Identify which cell holds the provided text, then report its (X, Y) central coordinate. 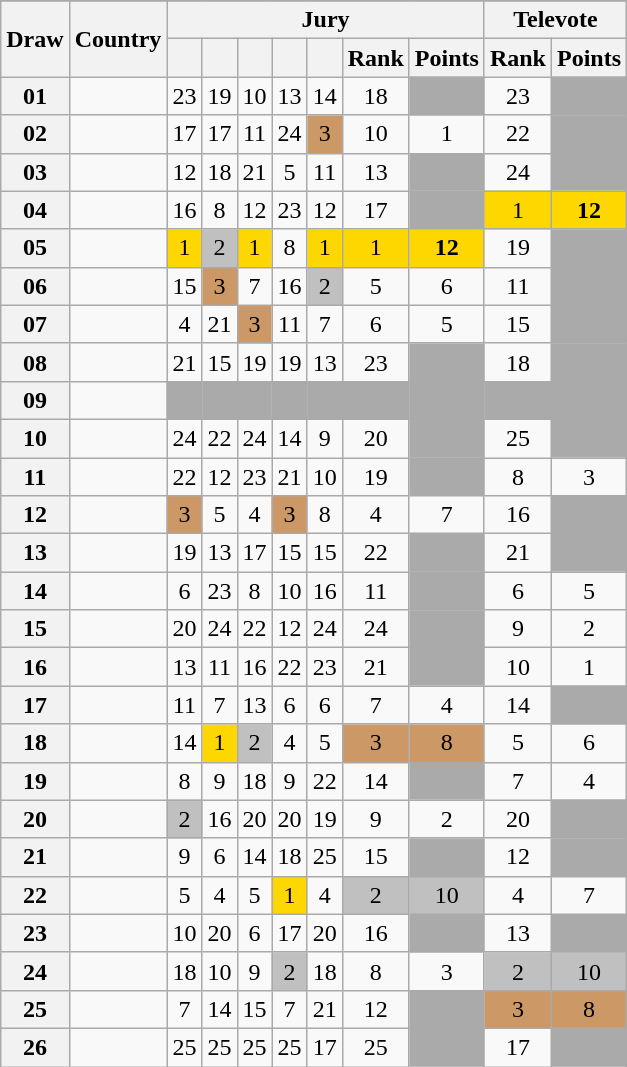
06 (35, 286)
09 (35, 400)
26 (35, 1047)
Country (118, 39)
Televote (555, 20)
08 (35, 362)
07 (35, 324)
Jury (326, 20)
04 (35, 210)
03 (35, 172)
Draw (35, 39)
01 (35, 96)
05 (35, 248)
02 (35, 134)
